Locate the cell with the specified text and output its [x, y] center coordinate. 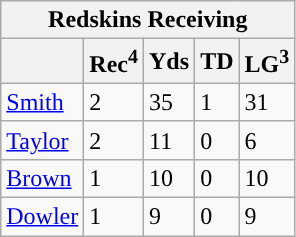
Brown [42, 178]
Dowler [42, 217]
Rec4 [114, 62]
TD [217, 62]
11 [170, 140]
6 [267, 140]
Redskins Receiving [148, 20]
Yds [170, 62]
LG3 [267, 62]
Smith [42, 102]
35 [170, 102]
31 [267, 102]
Taylor [42, 140]
